Provide the [X, Y] coordinate of the cell's center where the given text is located.  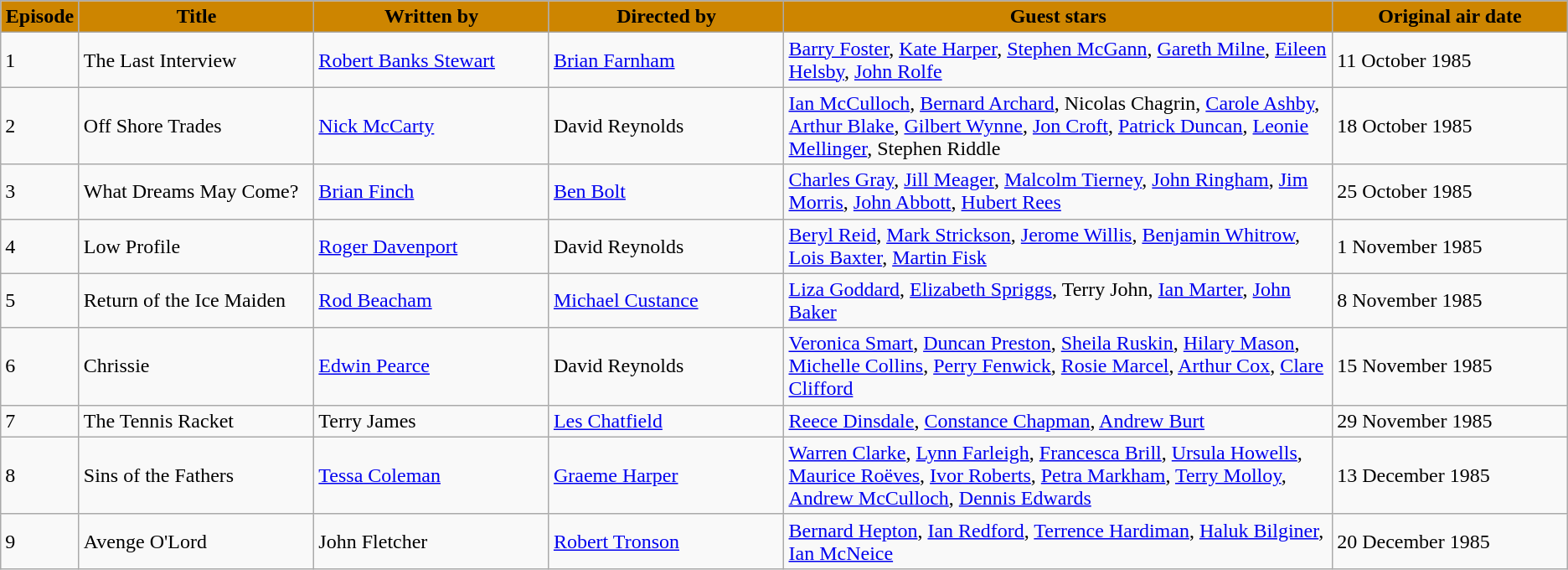
Robert Tronson [667, 541]
Liza Goddard, Elizabeth Spriggs, Terry John, Ian Marter, John Baker [1059, 300]
2 [40, 126]
Terry James [432, 421]
8 November 1985 [1451, 300]
Written by [432, 17]
Original air date [1451, 17]
Episode [40, 17]
Sins of the Fathers [196, 475]
11 October 1985 [1451, 60]
Brian Finch [432, 191]
Rod Beacham [432, 300]
Edwin Pearce [432, 366]
Low Profile [196, 246]
Directed by [667, 17]
Charles Gray, Jill Meager, Malcolm Tierney, John Ringham, Jim Morris, John Abbott, Hubert Rees [1059, 191]
Chrissie [196, 366]
1 November 1985 [1451, 246]
Reece Dinsdale, Constance Chapman, Andrew Burt [1059, 421]
6 [40, 366]
Avenge O'Lord [196, 541]
Return of the Ice Maiden [196, 300]
Graeme Harper [667, 475]
13 December 1985 [1451, 475]
18 October 1985 [1451, 126]
4 [40, 246]
Tessa Coleman [432, 475]
John Fletcher [432, 541]
Brian Farnham [667, 60]
Guest stars [1059, 17]
5 [40, 300]
Beryl Reid, Mark Strickson, Jerome Willis, Benjamin Whitrow, Lois Baxter, Martin Fisk [1059, 246]
15 November 1985 [1451, 366]
Title [196, 17]
Robert Banks Stewart [432, 60]
What Dreams May Come? [196, 191]
Ben Bolt [667, 191]
The Tennis Racket [196, 421]
Roger Davenport [432, 246]
25 October 1985 [1451, 191]
The Last Interview [196, 60]
Off Shore Trades [196, 126]
3 [40, 191]
Barry Foster, Kate Harper, Stephen McGann, Gareth Milne, Eileen Helsby, John Rolfe [1059, 60]
29 November 1985 [1451, 421]
9 [40, 541]
Nick McCarty [432, 126]
Bernard Hepton, Ian Redford, Terrence Hardiman, Haluk Bilginer, Ian McNeice [1059, 541]
7 [40, 421]
Michael Custance [667, 300]
8 [40, 475]
Les Chatfield [667, 421]
1 [40, 60]
20 December 1985 [1451, 541]
Veronica Smart, Duncan Preston, Sheila Ruskin, Hilary Mason, Michelle Collins, Perry Fenwick, Rosie Marcel, Arthur Cox, Clare Clifford [1059, 366]
